Detect which cell encompasses the target text, then output its [x, y] center coordinate. 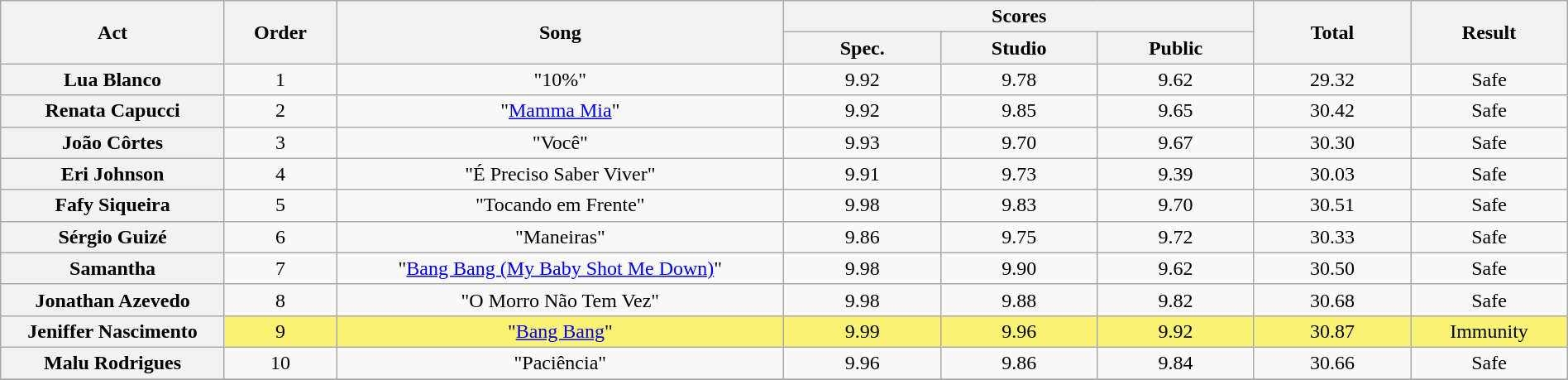
9.78 [1019, 79]
Scores [1019, 17]
Immunity [1489, 331]
"Maneiras" [561, 237]
30.66 [1331, 363]
"10%" [561, 79]
Studio [1019, 48]
"Tocando em Frente" [561, 205]
Song [561, 32]
9.91 [862, 174]
Sérgio Guizé [112, 237]
9.99 [862, 331]
"Bang Bang" [561, 331]
9.82 [1176, 300]
30.68 [1331, 300]
Lua Blanco [112, 79]
9.85 [1019, 111]
9.73 [1019, 174]
2 [280, 111]
Spec. [862, 48]
"O Morro Não Tem Vez" [561, 300]
Fafy Siqueira [112, 205]
9.75 [1019, 237]
9.67 [1176, 142]
7 [280, 268]
30.51 [1331, 205]
João Côrtes [112, 142]
10 [280, 363]
Result [1489, 32]
30.30 [1331, 142]
8 [280, 300]
9.84 [1176, 363]
9.93 [862, 142]
9.72 [1176, 237]
Renata Capucci [112, 111]
Act [112, 32]
30.87 [1331, 331]
5 [280, 205]
"Mamma Mia" [561, 111]
"Bang Bang (My Baby Shot Me Down)" [561, 268]
1 [280, 79]
Total [1331, 32]
30.33 [1331, 237]
Jonathan Azevedo [112, 300]
3 [280, 142]
30.03 [1331, 174]
Malu Rodrigues [112, 363]
Samantha [112, 268]
9.83 [1019, 205]
30.42 [1331, 111]
"Paciência" [561, 363]
9.39 [1176, 174]
9 [280, 331]
"Você" [561, 142]
6 [280, 237]
"É Preciso Saber Viver" [561, 174]
9.65 [1176, 111]
Public [1176, 48]
Eri Johnson [112, 174]
30.50 [1331, 268]
Jeniffer Nascimento [112, 331]
Order [280, 32]
29.32 [1331, 79]
9.88 [1019, 300]
4 [280, 174]
9.90 [1019, 268]
